Search for the cell housing the specified text and yield its (X, Y) center coordinate. 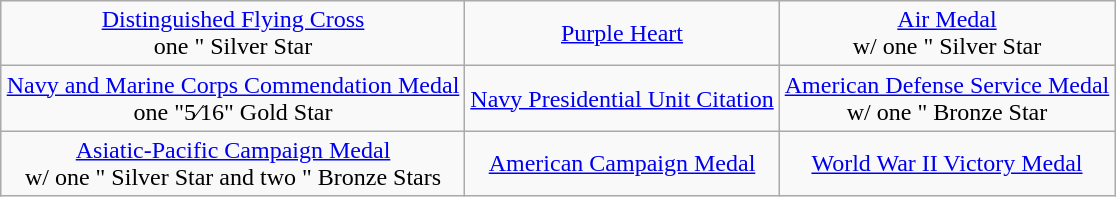
World War II Victory Medal (947, 164)
Asiatic-Pacific Campaign Medalw/ one " Silver Star and two " Bronze Stars (233, 164)
American Campaign Medal (622, 164)
Navy and Marine Corps Commendation Medal one "5⁄16" Gold Star (233, 98)
Navy Presidential Unit Citation (622, 98)
Purple Heart (622, 34)
Air Medalw/ one " Silver Star (947, 34)
American Defense Service Medalw/ one " Bronze Star (947, 98)
Distinguished Flying Crossone " Silver Star (233, 34)
